Find where the given text appears and provide that cell's center as [x, y] coordinate. 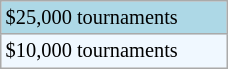
$25,000 tournaments [114, 17]
$10,000 tournaments [114, 51]
